Locate the cell with the specified text and output its [x, y] center coordinate. 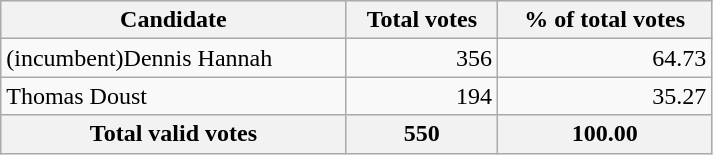
194 [422, 96]
64.73 [605, 58]
% of total votes [605, 20]
100.00 [605, 134]
356 [422, 58]
(incumbent)Dennis Hannah [174, 58]
Total valid votes [174, 134]
Thomas Doust [174, 96]
35.27 [605, 96]
550 [422, 134]
Candidate [174, 20]
Total votes [422, 20]
